Pinpoint the cell where the given text exists, returning its [x, y] midpoint coordinate. 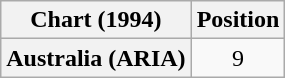
Chart (1994) [96, 20]
Position [238, 20]
Australia (ARIA) [96, 58]
9 [238, 58]
